Return the [x, y] coordinate for the center point of the cell that contains the specified text.  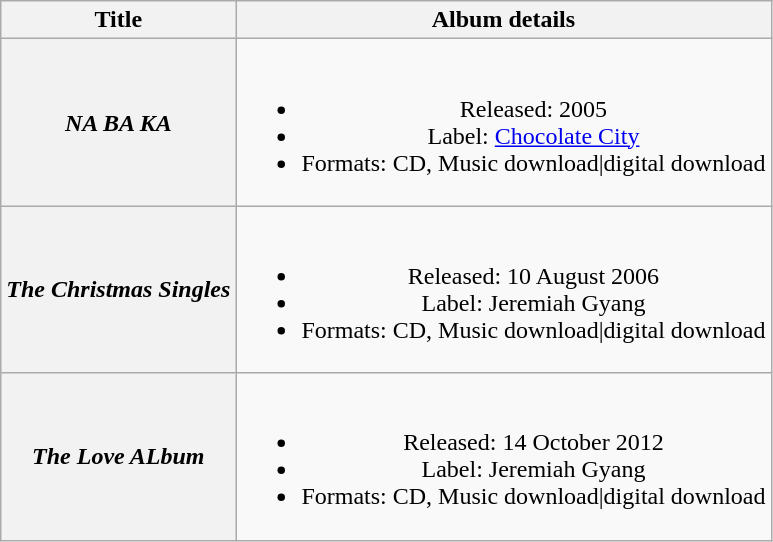
Title [118, 20]
The Christmas Singles [118, 290]
Released: 2005Label: Chocolate CityFormats: CD, Music download|digital download [504, 122]
Released: 14 October 2012Label: Jeremiah GyangFormats: CD, Music download|digital download [504, 456]
Album details [504, 20]
NA BA KA [118, 122]
Released: 10 August 2006Label: Jeremiah GyangFormats: CD, Music download|digital download [504, 290]
The Love ALbum [118, 456]
